Scan for the cell matching the given text and deliver its (x, y) coordinate at center. 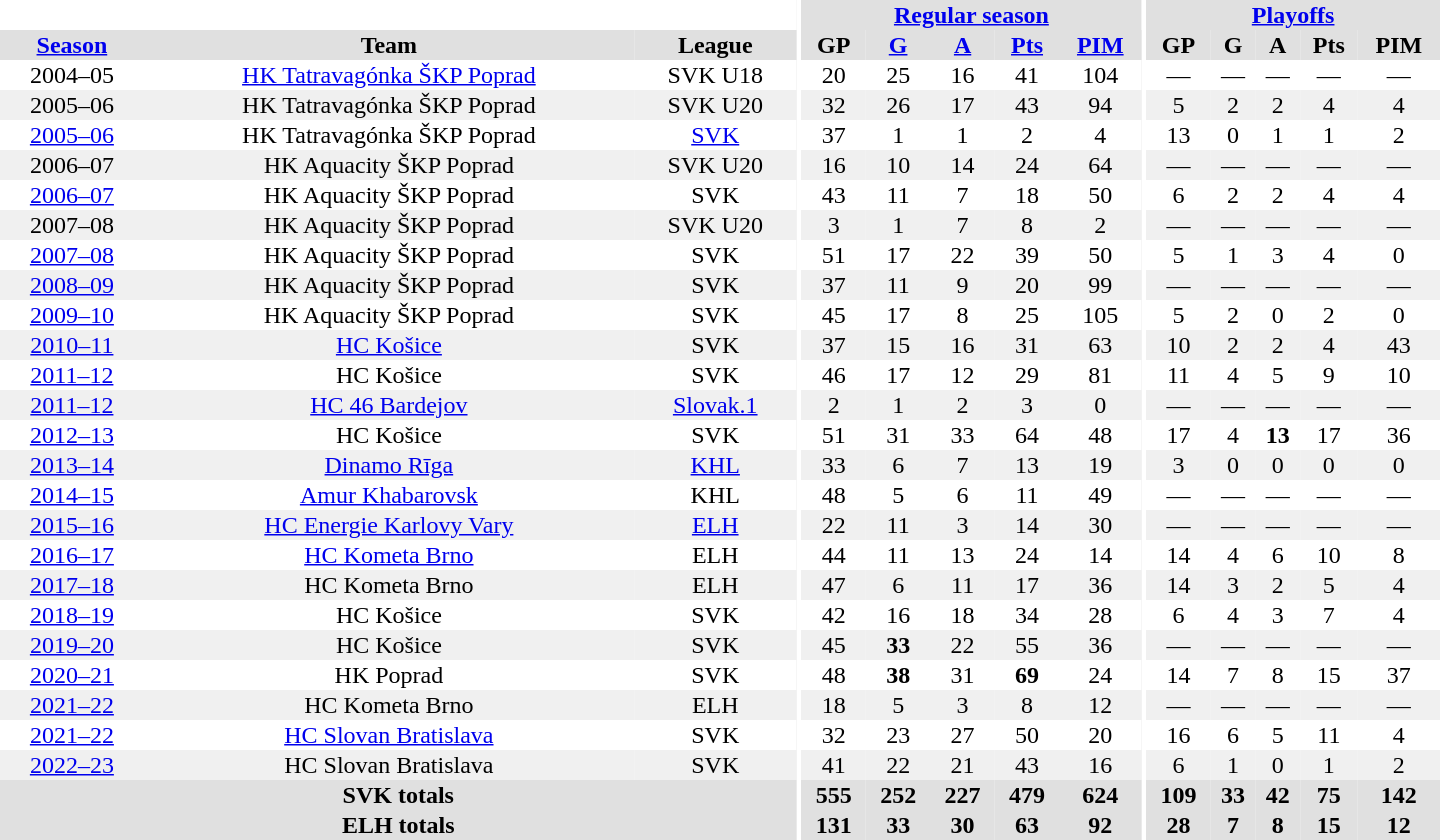
49 (1100, 495)
2013–14 (72, 465)
23 (898, 735)
105 (1100, 315)
Playoffs (1293, 15)
252 (898, 795)
39 (1027, 255)
47 (833, 585)
46 (833, 375)
131 (833, 825)
94 (1100, 105)
2015–16 (72, 525)
227 (962, 795)
2012–13 (72, 435)
26 (898, 105)
2018–19 (72, 615)
2009–10 (72, 315)
104 (1100, 75)
81 (1100, 375)
HK Poprad (389, 675)
44 (833, 555)
109 (1178, 795)
2008–09 (72, 285)
HC 46 Bardejov (389, 405)
27 (962, 735)
Season (72, 45)
League (716, 45)
624 (1100, 795)
555 (833, 795)
Slovak.1 (716, 405)
2020–21 (72, 675)
19 (1100, 465)
2016–17 (72, 555)
Amur Khabarovsk (389, 495)
2019–20 (72, 645)
ELH totals (398, 825)
2022–23 (72, 765)
Dinamo Rīga (389, 465)
2017–18 (72, 585)
69 (1027, 675)
92 (1100, 825)
2004–05 (72, 75)
479 (1027, 795)
34 (1027, 615)
SVK totals (398, 795)
38 (898, 675)
2014–15 (72, 495)
21 (962, 765)
55 (1027, 645)
Regular season (971, 15)
HC Energie Karlovy Vary (389, 525)
29 (1027, 375)
SVK U18 (716, 75)
Team (389, 45)
142 (1399, 795)
99 (1100, 285)
75 (1329, 795)
2010–11 (72, 345)
